Determine the (x, y) coordinate at the center of the cell enclosing the given text.  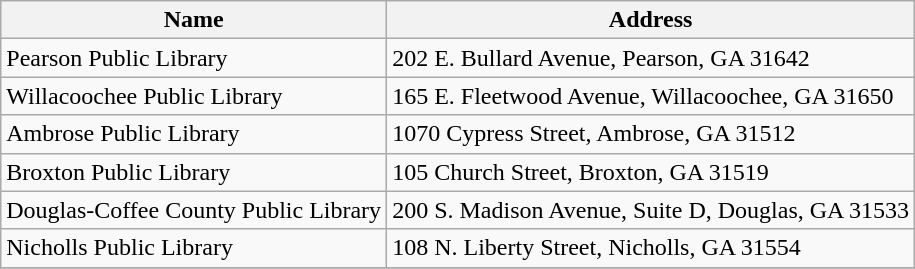
Broxton Public Library (194, 172)
Nicholls Public Library (194, 248)
Address (651, 20)
1070 Cypress Street, Ambrose, GA 31512 (651, 134)
Pearson Public Library (194, 58)
Ambrose Public Library (194, 134)
Douglas-Coffee County Public Library (194, 210)
105 Church Street, Broxton, GA 31519 (651, 172)
165 E. Fleetwood Avenue, Willacoochee, GA 31650 (651, 96)
Name (194, 20)
Willacoochee Public Library (194, 96)
200 S. Madison Avenue, Suite D, Douglas, GA 31533 (651, 210)
108 N. Liberty Street, Nicholls, GA 31554 (651, 248)
202 E. Bullard Avenue, Pearson, GA 31642 (651, 58)
